Pinpoint the cell where the given text exists, returning its [X, Y] midpoint coordinate. 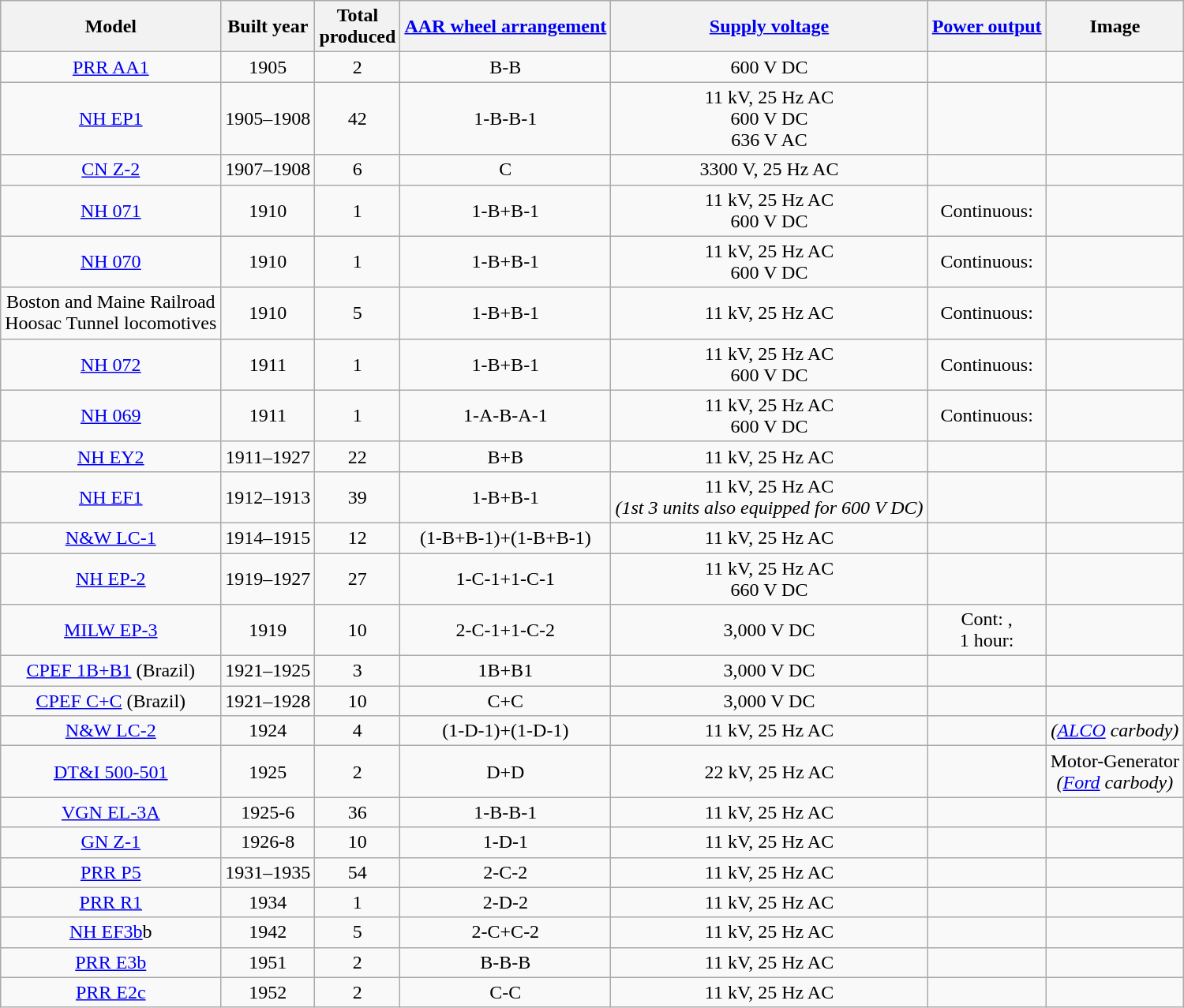
1931–1935 [268, 872]
Motor-Generator(Ford carbody) [1115, 772]
1924 [268, 731]
1905 [268, 67]
42 [358, 118]
1921–1925 [268, 671]
Supply voltage [769, 27]
NH 072 [111, 365]
NH 071 [111, 210]
Totalproduced [358, 27]
11 kV, 25 Hz AC(1st 3 units also equipped for 600 V DC) [769, 497]
Power output [987, 27]
AAR wheel arrangement [505, 27]
NH EP1 [111, 118]
NH EF3bb [111, 932]
PRR P5 [111, 872]
PRR R1 [111, 902]
54 [358, 872]
1925-6 [268, 812]
1B+B1 [505, 671]
N&W LC-2 [111, 731]
1951 [268, 962]
C-C [505, 992]
1925 [268, 772]
B-B [505, 67]
1942 [268, 932]
22 kV, 25 Hz AC [769, 772]
1934 [268, 902]
Cont: ,1 hour: [987, 630]
3 [358, 671]
1911–1927 [268, 456]
D+D [505, 772]
2-C+C-2 [505, 932]
DT&I 500-501 [111, 772]
1-D-1 [505, 842]
3300 V, 25 Hz AC [769, 170]
VGN EL-3A [111, 812]
1919–1927 [268, 578]
NH 069 [111, 415]
CPEF C+C (Brazil) [111, 701]
Model [111, 27]
600 V DC [769, 67]
N&W LC-1 [111, 538]
2-C-2 [505, 872]
(1-B+B-1)+(1-B+B-1) [505, 538]
Boston and Maine RailroadHoosac Tunnel locomotives [111, 313]
1912–1913 [268, 497]
4 [358, 731]
B+B [505, 456]
1905–1908 [268, 118]
NH EP-2 [111, 578]
1919 [268, 630]
(1-D-1)+(1-D-1) [505, 731]
6 [358, 170]
2-D-2 [505, 902]
1926-8 [268, 842]
1914–1915 [268, 538]
PRR E3b [111, 962]
39 [358, 497]
(ALCO carbody) [1115, 731]
1907–1908 [268, 170]
MILW EP-3 [111, 630]
1-C-1+1-C-1 [505, 578]
Built year [268, 27]
27 [358, 578]
1921–1928 [268, 701]
CPEF 1B+B1 (Brazil) [111, 671]
22 [358, 456]
12 [358, 538]
NH EF1 [111, 497]
36 [358, 812]
PRR E2c [111, 992]
1952 [268, 992]
NH EY2 [111, 456]
C+C [505, 701]
11 kV, 25 Hz AC660 V DC [769, 578]
Image [1115, 27]
CN Z-2 [111, 170]
11 kV, 25 Hz AC600 V DC636 V AC [769, 118]
B-B-B [505, 962]
1-A-B-A-1 [505, 415]
2-C-1+1-C-2 [505, 630]
NH 070 [111, 262]
GN Z-1 [111, 842]
C [505, 170]
PRR AA1 [111, 67]
